Return the (x, y) coordinate for the center point of the cell that contains the specified text.  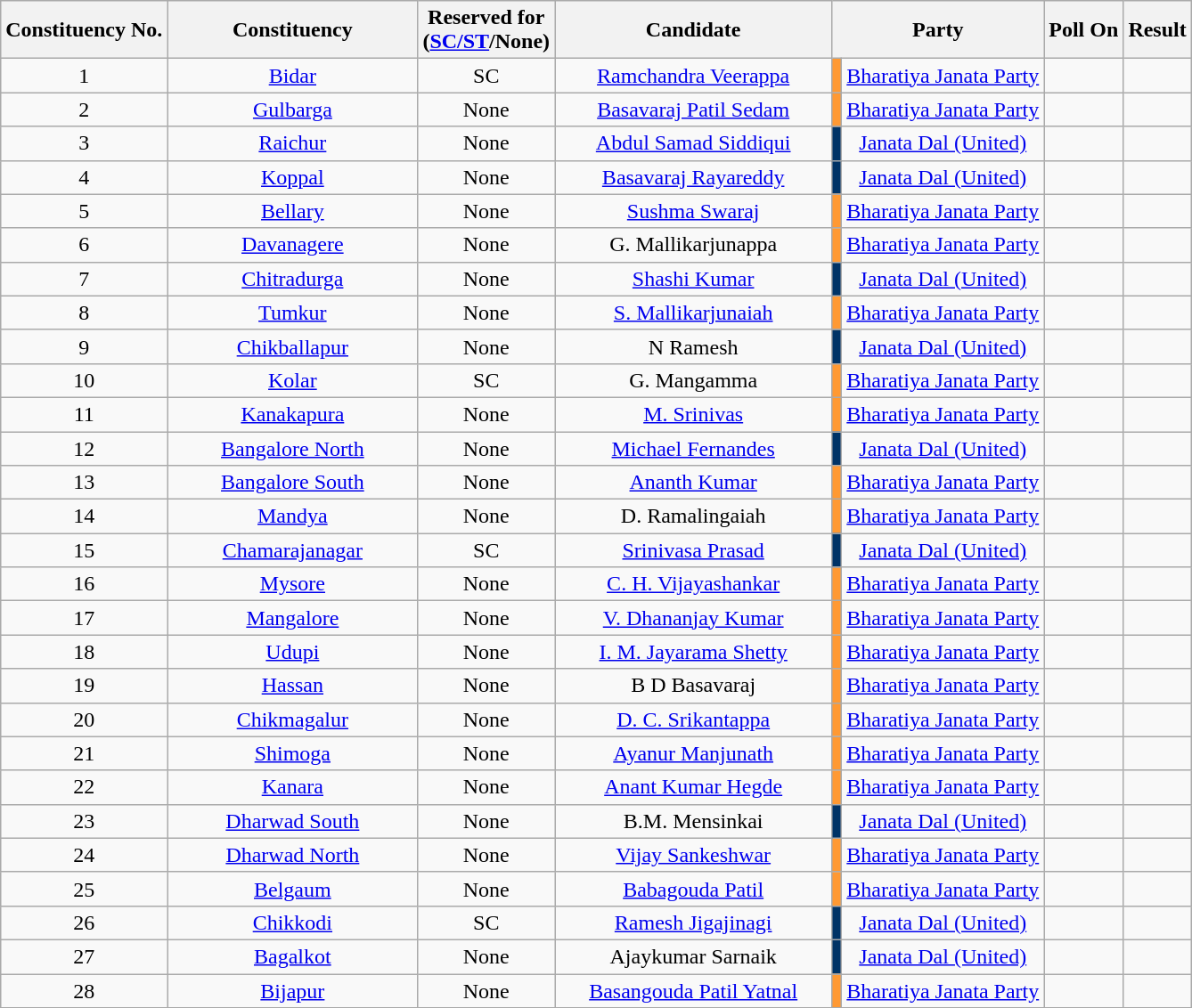
I. M. Jayarama Shetty (693, 652)
22 (84, 787)
27 (84, 956)
Abdul Samad Siddiqui (693, 143)
25 (84, 889)
Udupi (292, 652)
5 (84, 211)
Vijay Sankeshwar (693, 855)
D. C. Srikantappa (693, 719)
Candidate (693, 30)
Bangalore North (292, 448)
Bidar (292, 76)
Srinivasa Prasad (693, 550)
Bellary (292, 211)
17 (84, 618)
V. Dhananjay Kumar (693, 618)
M. Srinivas (693, 414)
Babagouda Patil (693, 889)
Chikmagalur (292, 719)
Sushma Swaraj (693, 211)
Reserved for(SC/ST/None) (486, 30)
Chamarajanagar (292, 550)
8 (84, 313)
Shashi Kumar (693, 279)
B D Basavaraj (693, 686)
18 (84, 652)
Result (1157, 30)
S. Mallikarjunaiah (693, 313)
4 (84, 177)
11 (84, 414)
N Ramesh (693, 346)
2 (84, 110)
Bagalkot (292, 956)
9 (84, 346)
1 (84, 76)
24 (84, 855)
Kanakapura (292, 414)
Mysore (292, 584)
Dharwad South (292, 821)
G. Mangamma (693, 380)
Basangouda Patil Yatnal (693, 991)
C. H. Vijayashankar (693, 584)
Bijapur (292, 991)
Basavaraj Patil Sedam (693, 110)
Ramesh Jigajinagi (693, 923)
7 (84, 279)
28 (84, 991)
Ajaykumar Sarnaik (693, 956)
Basavaraj Rayareddy (693, 177)
6 (84, 245)
Dharwad North (292, 855)
Chikkodi (292, 923)
Koppal (292, 177)
Chitradurga (292, 279)
21 (84, 753)
20 (84, 719)
Michael Fernandes (693, 448)
Ayanur Manjunath (693, 753)
D. Ramalingaiah (693, 516)
Raichur (292, 143)
Mangalore (292, 618)
Kolar (292, 380)
Hassan (292, 686)
Anant Kumar Hegde (693, 787)
23 (84, 821)
Chikballapur (292, 346)
Davanagere (292, 245)
Kanara (292, 787)
19 (84, 686)
13 (84, 483)
Mandya (292, 516)
Bangalore South (292, 483)
Tumkur (292, 313)
G. Mallikarjunappa (693, 245)
Party (938, 30)
14 (84, 516)
Ananth Kumar (693, 483)
Constituency (292, 30)
B.M. Mensinkai (693, 821)
Shimoga (292, 753)
12 (84, 448)
3 (84, 143)
15 (84, 550)
Ramchandra Veerappa (693, 76)
26 (84, 923)
10 (84, 380)
Poll On (1083, 30)
Gulbarga (292, 110)
Belgaum (292, 889)
Constituency No. (84, 30)
16 (84, 584)
